From the cell containing the given text, extract its center point as (X, Y) coordinate. 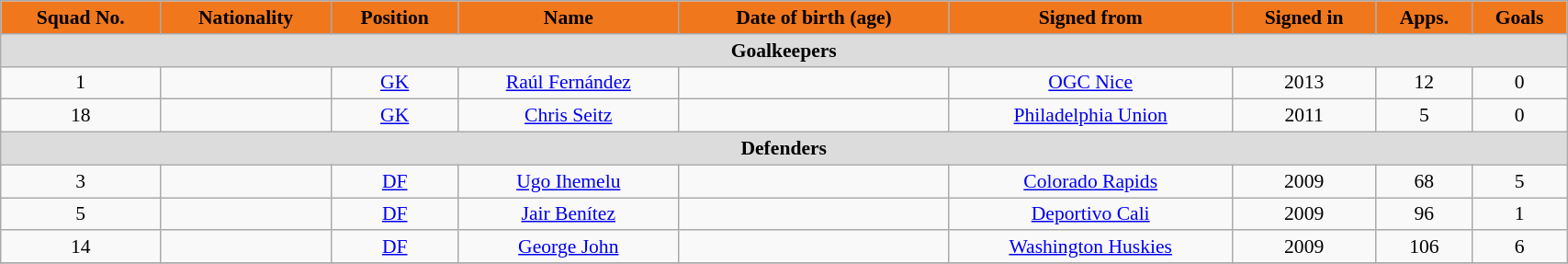
Goalkeepers (784, 51)
Defenders (784, 149)
Nationality (246, 17)
Signed in (1304, 17)
Squad No. (81, 17)
12 (1424, 83)
2011 (1304, 116)
106 (1424, 247)
Philadelphia Union (1090, 116)
68 (1424, 181)
OGC Nice (1090, 83)
14 (81, 247)
Washington Huskies (1090, 247)
Signed from (1090, 17)
Raúl Fernández (569, 83)
George John (569, 247)
Jair Benítez (569, 214)
Apps. (1424, 17)
Goals (1519, 17)
Ugo Ihemelu (569, 181)
Date of birth (age) (814, 17)
18 (81, 116)
Chris Seitz (569, 116)
3 (81, 181)
6 (1519, 247)
Deportivo Cali (1090, 214)
Position (395, 17)
96 (1424, 214)
Name (569, 17)
2013 (1304, 83)
Colorado Rapids (1090, 181)
